Detect which cell encompasses the target text, then output its [x, y] center coordinate. 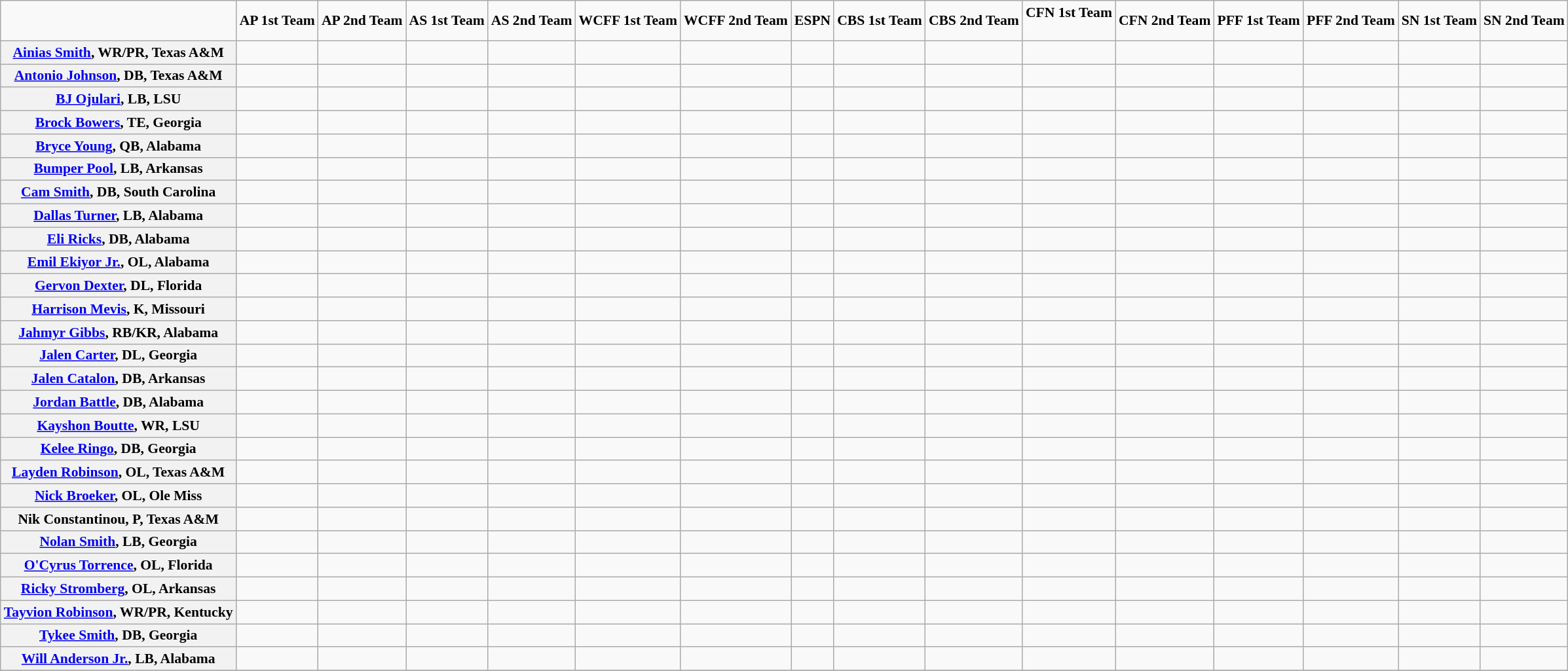
AP 2nd Team [362, 21]
AP 1st Team [278, 21]
Harrison Mevis, K, Missouri [119, 309]
Emil Ekiyor Jr., OL, Alabama [119, 263]
Kayshon Boutte, WR, LSU [119, 426]
Nick Broeker, OL, Ole Miss [119, 496]
Bryce Young, QB, Alabama [119, 146]
ESPN [812, 21]
Layden Robinson, OL, Texas A&M [119, 473]
Brock Bowers, TE, Georgia [119, 122]
Jahmyr Gibbs, RB/KR, Alabama [119, 333]
WCFF 1st Team [628, 21]
PFF 2nd Team [1351, 21]
O'Cyrus Torrence, OL, Florida [119, 566]
SN 1st Team [1440, 21]
Bumper Pool, LB, Arkansas [119, 169]
PFF 1st Team [1258, 21]
Ainias Smith, WR/PR, Texas A&M [119, 52]
Will Anderson Jr., LB, Alabama [119, 659]
Cam Smith, DB, South Carolina [119, 192]
Antonio Johnson, DB, Texas A&M [119, 76]
BJ Ojulari, LB, LSU [119, 100]
AS 1st Team [447, 21]
Eli Ricks, DB, Alabama [119, 239]
Kelee Ringo, DB, Georgia [119, 449]
SN 2nd Team [1524, 21]
Jalen Carter, DL, Georgia [119, 355]
CFN 2nd Team [1165, 21]
Nolan Smith, LB, Georgia [119, 542]
Nik Constantinou, P, Texas A&M [119, 519]
CFN 1st Team [1069, 21]
Jalen Catalon, DB, Arkansas [119, 379]
Ricky Stromberg, OL, Arkansas [119, 589]
AS 2nd Team [532, 21]
Gervon Dexter, DL, Florida [119, 286]
WCFF 2nd Team [736, 21]
Tayvion Robinson, WR/PR, Kentucky [119, 612]
Dallas Turner, LB, Alabama [119, 216]
Tykee Smith, DB, Georgia [119, 636]
Jordan Battle, DB, Alabama [119, 403]
CBS 1st Team [880, 21]
CBS 2nd Team [974, 21]
